Identify which cell holds the provided text, then report its (X, Y) central coordinate. 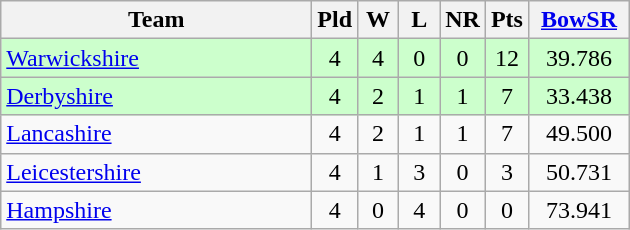
50.731 (578, 172)
Lancashire (156, 134)
33.438 (578, 96)
Derbyshire (156, 96)
Team (156, 20)
Pld (335, 20)
39.786 (578, 58)
BowSR (578, 20)
Hampshire (156, 210)
L (420, 20)
Warwickshire (156, 58)
Pts (506, 20)
Leicestershire (156, 172)
73.941 (578, 210)
12 (506, 58)
49.500 (578, 134)
W (378, 20)
NR (463, 20)
